Pinpoint the cell where the given text exists, returning its [x, y] midpoint coordinate. 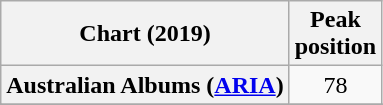
Australian Albums (ARIA) [145, 85]
Peakposition [335, 34]
Chart (2019) [145, 34]
78 [335, 85]
